Find where the given text appears and provide that cell's center as [x, y] coordinate. 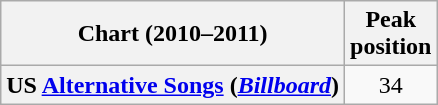
Chart (2010–2011) [173, 34]
34 [391, 85]
US Alternative Songs (Billboard) [173, 85]
Peakposition [391, 34]
